Scan for the cell matching the given text and deliver its (x, y) coordinate at center. 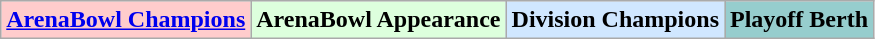
ArenaBowl Appearance (378, 20)
Playoff Berth (798, 20)
ArenaBowl Champions (126, 20)
Division Champions (615, 20)
